Return [x, y] of the center of cell containing provided text 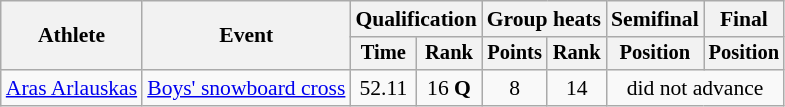
Points [515, 54]
Event [246, 36]
16 Q [448, 88]
52.11 [383, 88]
Final [744, 19]
Aras Arlauskas [72, 88]
14 [576, 88]
Semifinal [655, 19]
8 [515, 88]
Boys' snowboard cross [246, 88]
Athlete [72, 36]
did not advance [695, 88]
Time [383, 54]
Qualification [416, 19]
Group heats [544, 19]
